Capture the cell that displays the provided text and extract its (x, y) central coordinate. 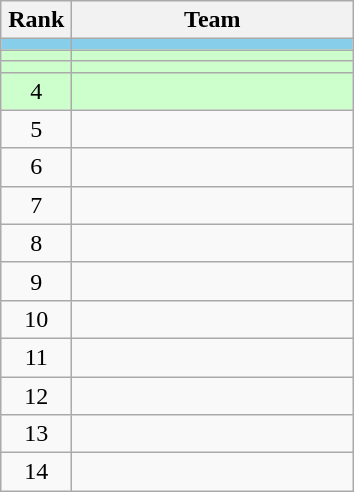
Team (212, 20)
13 (36, 434)
Rank (36, 20)
11 (36, 357)
8 (36, 243)
12 (36, 395)
7 (36, 205)
14 (36, 472)
5 (36, 129)
4 (36, 91)
6 (36, 167)
9 (36, 281)
10 (36, 319)
